Locate the cell with the specified text and output its [x, y] center coordinate. 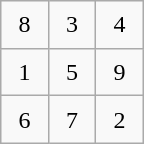
1 [24, 72]
2 [120, 120]
8 [24, 24]
6 [24, 120]
4 [120, 24]
3 [72, 24]
5 [72, 72]
9 [120, 72]
7 [72, 120]
